Find where the given text appears and provide that cell's center as [x, y] coordinate. 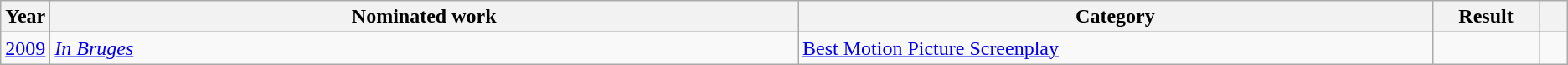
Result [1486, 17]
Best Motion Picture Screenplay [1116, 48]
Category [1116, 17]
Year [25, 17]
2009 [25, 48]
In Bruges [424, 48]
Nominated work [424, 17]
